From the cell containing the given text, extract its center point as (X, Y) coordinate. 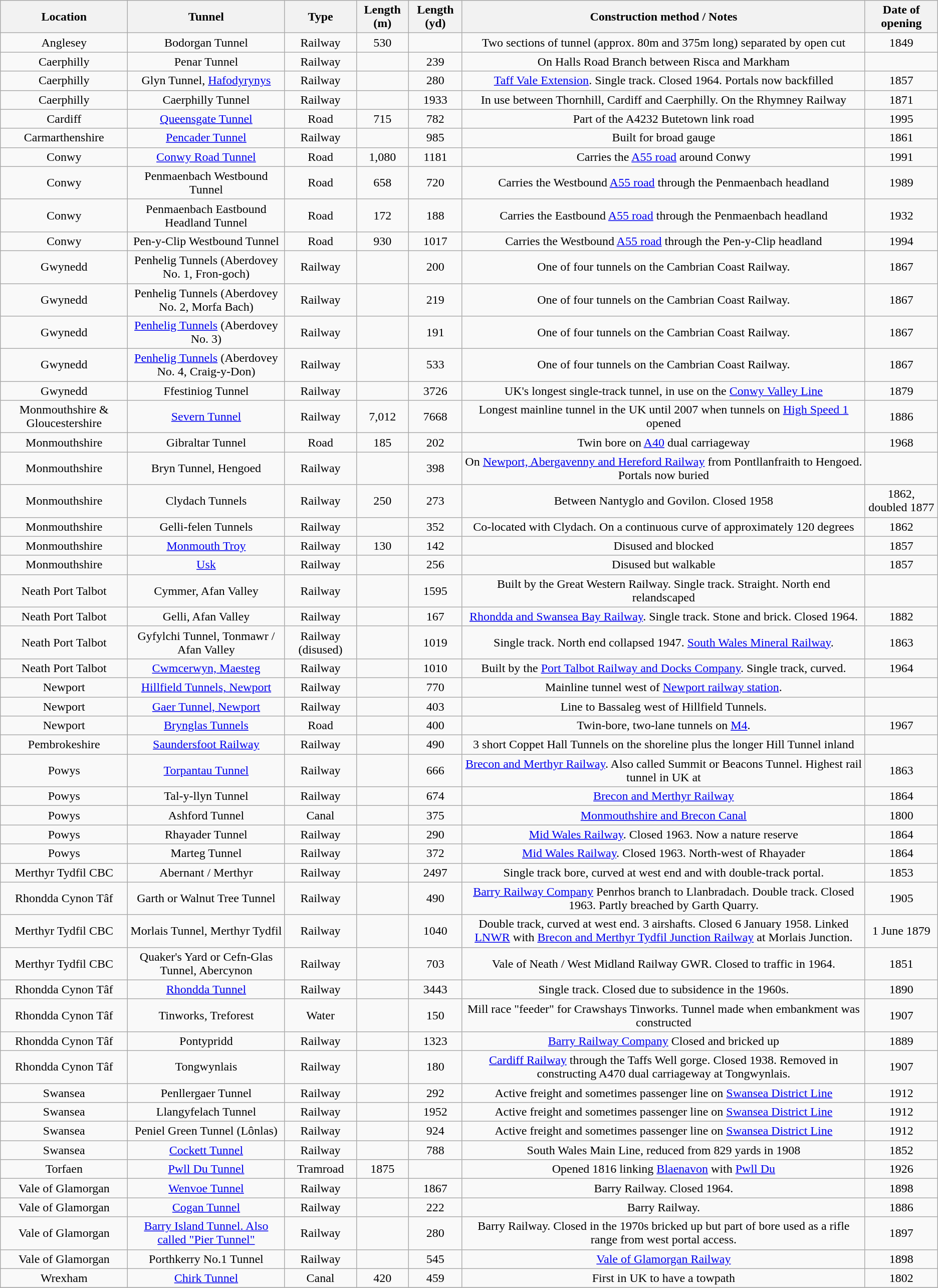
290 (435, 834)
Barry Railway Company Closed and bricked up (663, 1041)
Wrexham (64, 1278)
Part of the A4232 Butetown link road (663, 119)
150 (435, 1015)
Chirk Tunnel (206, 1278)
Opened 1816 linking Blaenavon with Pwll Du (663, 1169)
Abernant / Merthyr (206, 873)
3726 (435, 391)
7,012 (382, 417)
Cwmcerwyn, Maesteg (206, 668)
Cardiff Railway through the Taffs Well gorge. Closed 1938. Removed in constructing A470 dual carriageway at Tongwynlais. (663, 1066)
1890 (901, 989)
Queensgate Tunnel (206, 119)
Built by the Great Western Railway. Single track. Straight. North end relandscaped (663, 590)
403 (435, 706)
Glyn Tunnel, Hafodyrynys (206, 81)
First in UK to have a towpath (663, 1278)
924 (435, 1131)
Monmouthshire & Gloucestershire (64, 417)
1862, doubled 1877 (901, 501)
Pembrokeshire (64, 745)
Penar Tunnel (206, 62)
782 (435, 119)
Porthkerry No.1 Tunnel (206, 1259)
Carries the Westbound A55 road through the Pen-y-Clip headland (663, 241)
Caerphilly Tunnel (206, 100)
Tal-y-llyn Tunnel (206, 796)
Barry Island Tunnel. Also called "Pier Tunnel" (206, 1233)
1852 (901, 1150)
Penhelig Tunnels (Aberdovey No. 4, Craig-y-Don) (206, 365)
1994 (901, 241)
Bryn Tunnel, Hengoed (206, 468)
1995 (901, 119)
Barry Railway. Closed in the 1970s bricked up but part of bore used as a rifle range from west portal access. (663, 1233)
Monmouth Troy (206, 546)
Monmouthshire and Brecon Canal (663, 815)
South Wales Main Line, reduced from 829 yards in 1908 (663, 1150)
Garth or Walnut Tree Tunnel (206, 898)
Cymmer, Afan Valley (206, 590)
188 (435, 216)
Penmaenbach Westbound Tunnel (206, 182)
1595 (435, 590)
930 (382, 241)
Penhelig Tunnels (Aberdovey No. 2, Morfa Bach) (206, 300)
Penhelig Tunnels (Aberdovey No. 3) (206, 333)
1010 (435, 668)
1,080 (382, 157)
273 (435, 501)
On Halls Road Branch between Risca and Markham (663, 62)
250 (382, 501)
1040 (435, 931)
Disused and blocked (663, 546)
Location (64, 17)
1862 (901, 527)
720 (435, 182)
Gaer Tunnel, Newport (206, 706)
1897 (901, 1233)
Ashford Tunnel (206, 815)
1933 (435, 100)
Hillfield Tunnels, Newport (206, 687)
Carries the Westbound A55 road through the Penmaenbach headland (663, 182)
1905 (901, 898)
459 (435, 1278)
Brynglas Tunnels (206, 726)
Construction method / Notes (663, 17)
Single track bore, curved at west end and with double-track portal. (663, 873)
Length (yd) (435, 17)
Penllergaer Tunnel (206, 1093)
Pen-y-Clip Westbound Tunnel (206, 241)
2497 (435, 873)
Disused but walkable (663, 565)
Torfaen (64, 1169)
Mid Wales Railway. Closed 1963. North-west of Rhayader (663, 853)
352 (435, 527)
533 (435, 365)
Rhayader Tunnel (206, 834)
1853 (901, 873)
Penmaenbach Eastbound Headland Tunnel (206, 216)
715 (382, 119)
Mainline tunnel west of Newport railway station. (663, 687)
On Newport, Abergavenny and Hereford Railway from Pontllanfraith to Hengoed. Portals now buried (663, 468)
Vale of Neath / West Midland Railway GWR. Closed to traffic in 1964. (663, 963)
Railway (disused) (321, 642)
1968 (901, 443)
219 (435, 300)
Vale of Glamorgan Railway (663, 1259)
788 (435, 1150)
Single track. Closed due to subsidence in the 1960s. (663, 989)
1926 (901, 1169)
239 (435, 62)
Water (321, 1015)
Brecon and Merthyr Railway (663, 796)
Torpantau Tunnel (206, 771)
420 (382, 1278)
180 (435, 1066)
1181 (435, 157)
1017 (435, 241)
Barry Railway. (663, 1207)
1989 (901, 182)
In use between Thornhill, Cardiff and Caerphilly. On the Rhymney Railway (663, 100)
Barry Railway. Closed 1964. (663, 1188)
Single track. North end collapsed 1947. South Wales Mineral Railway. (663, 642)
222 (435, 1207)
185 (382, 443)
770 (435, 687)
1882 (901, 616)
372 (435, 853)
Carries the A55 road around Conwy (663, 157)
1802 (901, 1278)
Between Nantyglo and Govilon. Closed 1958 (663, 501)
Built for broad gauge (663, 138)
Cogan Tunnel (206, 1207)
Rhondda and Swansea Bay Railway. Single track. Stone and brick. Closed 1964. (663, 616)
Anglesey (64, 43)
Pencader Tunnel (206, 138)
658 (382, 182)
Penhelig Tunnels (Aberdovey No. 1, Fron-goch) (206, 267)
Clydach Tunnels (206, 501)
Saundersfoot Railway (206, 745)
Date of opening (901, 17)
1932 (901, 216)
Twin bore on A40 dual carriageway (663, 443)
Peniel Green Tunnel (Lônlas) (206, 1131)
Rhondda Tunnel (206, 989)
Carries the Eastbound A55 road through the Penmaenbach headland (663, 216)
Tongwynlais (206, 1066)
Taff Vale Extension. Single track. Closed 1964. Portals now backfilled (663, 81)
Built by the Port Talbot Railway and Docks Company. Single track, curved. (663, 668)
Longest mainline tunnel in the UK until 2007 when tunnels on High Speed 1 opened (663, 417)
Mid Wales Railway. Closed 1963. Now a nature reserve (663, 834)
Tinworks, Treforest (206, 1015)
1879 (901, 391)
Usk (206, 565)
Llangyfelach Tunnel (206, 1112)
167 (435, 616)
202 (435, 443)
Cardiff (64, 119)
1323 (435, 1041)
Carmarthenshire (64, 138)
Quaker's Yard or Cefn-Glas Tunnel, Abercynon (206, 963)
545 (435, 1259)
Barry Railway Company Penrhos branch to Llanbradach. Double track. Closed 1963. Partly breached by Garth Quarry. (663, 898)
398 (435, 468)
Two sections of tunnel (approx. 80m and 375m long) separated by open cut (663, 43)
292 (435, 1093)
Morlais Tunnel, Merthyr Tydfil (206, 931)
703 (435, 963)
674 (435, 796)
200 (435, 267)
Pwll Du Tunnel (206, 1169)
666 (435, 771)
Tunnel (206, 17)
1952 (435, 1112)
1875 (382, 1169)
Tramroad (321, 1169)
3 short Coppet Hall Tunnels on the shoreline plus the longer Hill Tunnel inland (663, 745)
1964 (901, 668)
Twin-bore, two-lane tunnels on M4. (663, 726)
1889 (901, 1041)
1871 (901, 100)
Gelli-felen Tunnels (206, 527)
1991 (901, 157)
UK's longest single-track tunnel, in use on the Conwy Valley Line (663, 391)
Line to Bassaleg west of Hillfield Tunnels. (663, 706)
Type (321, 17)
Severn Tunnel (206, 417)
1019 (435, 642)
Conwy Road Tunnel (206, 157)
Cockett Tunnel (206, 1150)
Brecon and Merthyr Railway. Also called Summit or Beacons Tunnel. Highest rail tunnel in UK at (663, 771)
Gibraltar Tunnel (206, 443)
375 (435, 815)
1 June 1879 (901, 931)
1861 (901, 138)
191 (435, 333)
530 (382, 43)
142 (435, 546)
Mill race "feeder" for Crawshays Tinworks. Tunnel made when embankment was constructed (663, 1015)
256 (435, 565)
1800 (901, 815)
172 (382, 216)
1851 (901, 963)
985 (435, 138)
Co-located with Clydach. On a continuous curve of approximately 120 degrees (663, 527)
400 (435, 726)
Length (m) (382, 17)
Marteg Tunnel (206, 853)
130 (382, 546)
Pontypridd (206, 1041)
3443 (435, 989)
Bodorgan Tunnel (206, 43)
Gyfylchi Tunnel, Tonmawr / Afan Valley (206, 642)
Ffestiniog Tunnel (206, 391)
1967 (901, 726)
Wenvoe Tunnel (206, 1188)
Gelli, Afan Valley (206, 616)
7668 (435, 417)
1849 (901, 43)
